Find where the given text appears and provide that cell's center as [x, y] coordinate. 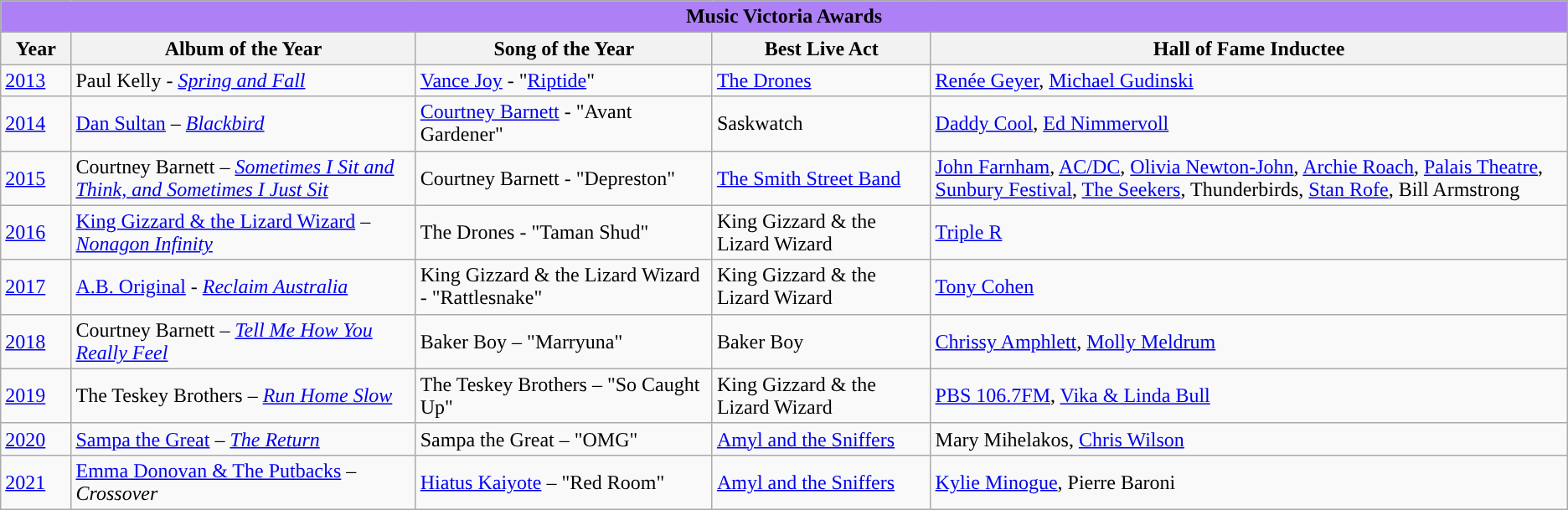
2021 [36, 482]
A.B. Original - Reclaim Australia [243, 286]
Sampa the Great – The Return [243, 439]
Triple R [1249, 233]
2013 [36, 80]
Courtney Barnett – Sometimes I Sit and Think, and Sometimes I Just Sit [243, 178]
Vance Joy - "Riptide" [564, 80]
Saskwatch [821, 124]
Music Victoria Awards [784, 17]
Tony Cohen [1249, 286]
Courtney Barnett - "Avant Gardener" [564, 124]
Baker Boy – "Marryuna" [564, 342]
Paul Kelly - Spring and Fall [243, 80]
2019 [36, 395]
Best Live Act [821, 49]
Mary Mihelakos, Chris Wilson [1249, 439]
Courtney Barnett - "Depreston" [564, 178]
Sampa the Great – "OMG" [564, 439]
Dan Sultan – Blackbird [243, 124]
Chrissy Amphlett, Molly Meldrum [1249, 342]
Song of the Year [564, 49]
2018 [36, 342]
The Teskey Brothers – "So Caught Up" [564, 395]
Hall of Fame Inductee [1249, 49]
The Drones - "Taman Shud" [564, 233]
Album of the Year [243, 49]
2017 [36, 286]
Renée Geyer, Michael Gudinski [1249, 80]
Emma Donovan & The Putbacks – Crossover [243, 482]
2014 [36, 124]
The Smith Street Band [821, 178]
Year [36, 49]
2020 [36, 439]
Courtney Barnett – Tell Me How You Really Feel [243, 342]
The Drones [821, 80]
Baker Boy [821, 342]
The Teskey Brothers – Run Home Slow [243, 395]
2016 [36, 233]
King Gizzard & the Lizard Wizard - "Rattlesnake" [564, 286]
Daddy Cool, Ed Nimmervoll [1249, 124]
2015 [36, 178]
Kylie Minogue, Pierre Baroni [1249, 482]
John Farnham, AC/DC, Olivia Newton-John, Archie Roach, Palais Theatre, Sunbury Festival, The Seekers, Thunderbirds, Stan Rofe, Bill Armstrong [1249, 178]
PBS 106.7FM, Vika & Linda Bull [1249, 395]
Hiatus Kaiyote – "Red Room" [564, 482]
King Gizzard & the Lizard Wizard – Nonagon Infinity [243, 233]
